Locate the cell with the specified text and output its (X, Y) center coordinate. 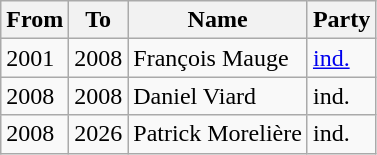
Daniel Viard (218, 96)
To (98, 20)
From (35, 20)
Party (341, 20)
François Mauge (218, 58)
Name (218, 20)
2026 (98, 134)
2001 (35, 58)
Patrick Morelière (218, 134)
